Provide the (x, y) coordinate of the cell's center where the given text is located.  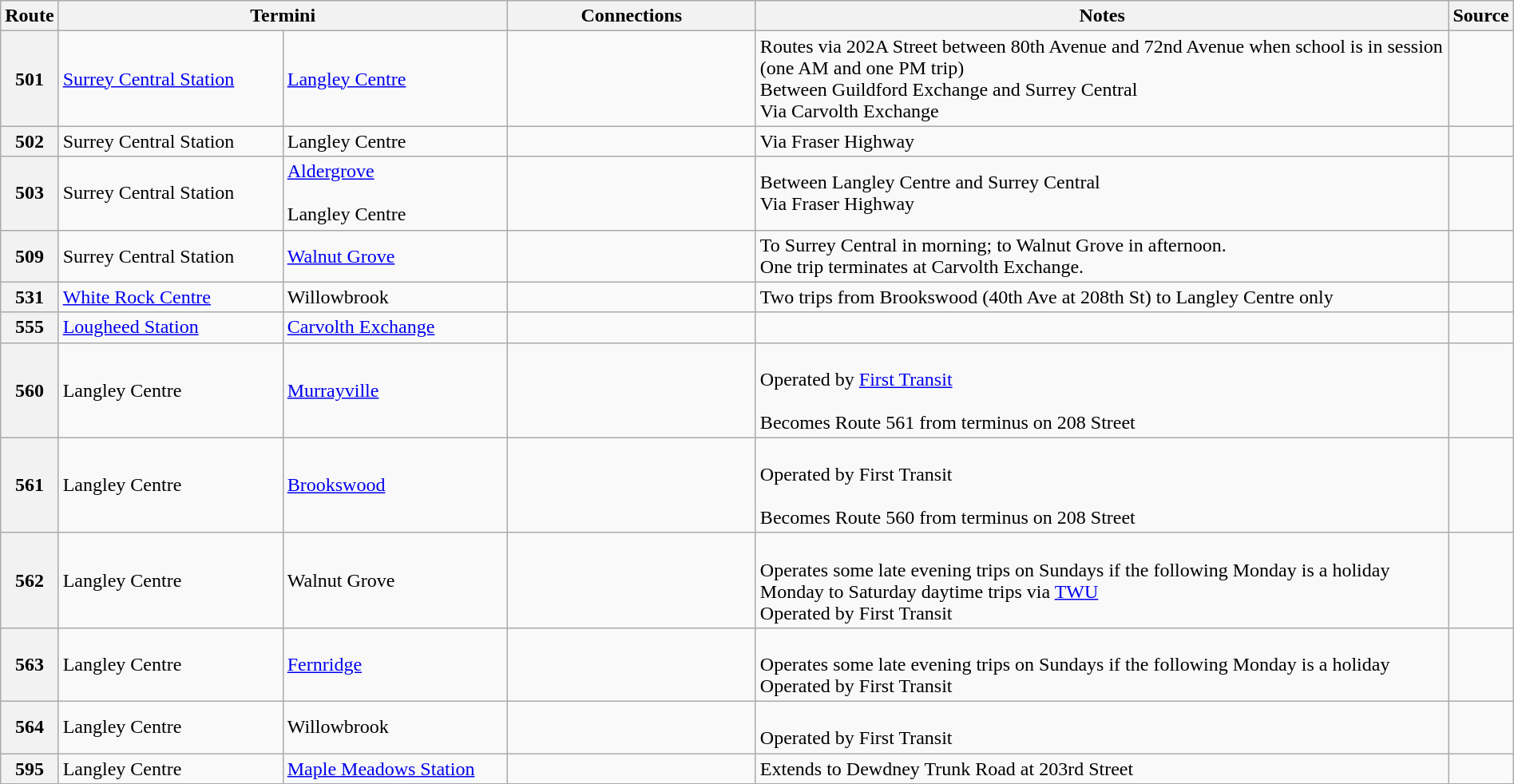
562 (30, 580)
501 (30, 78)
503 (30, 193)
Two trips from Brookswood (40th Ave at 208th St) to Langley Centre only (1102, 297)
To Surrey Central in morning; to Walnut Grove in afternoon. One trip terminates at Carvolth Exchange. (1102, 255)
White Rock Centre (171, 297)
Operated by First Transit (1102, 727)
Brookswood (394, 485)
Operated by First TransitBecomes Route 561 from terminus on 208 Street (1102, 390)
563 (30, 664)
Termini (283, 16)
502 (30, 141)
555 (30, 327)
Fernridge (394, 664)
531 (30, 297)
Source (1480, 16)
Connections (631, 16)
Maple Meadows Station (394, 769)
Lougheed Station (171, 327)
564 (30, 727)
560 (30, 390)
Extends to Dewdney Trunk Road at 203rd Street (1102, 769)
Between Langley Centre and Surrey CentralVia Fraser Highway (1102, 193)
509 (30, 255)
Via Fraser Highway (1102, 141)
595 (30, 769)
Operated by First TransitBecomes Route 560 from terminus on 208 Street (1102, 485)
Notes (1102, 16)
561 (30, 485)
AldergroveLangley Centre (394, 193)
Operates some late evening trips on Sundays if the following Monday is a holidayMonday to Saturday daytime trips via TWUOperated by First Transit (1102, 580)
Route (30, 16)
Carvolth Exchange (394, 327)
Operates some late evening trips on Sundays if the following Monday is a holidayOperated by First Transit (1102, 664)
Murrayville (394, 390)
